Capture the cell that displays the provided text and extract its [X, Y] central coordinate. 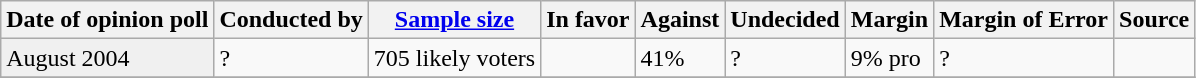
Conducted by [291, 20]
Margin [889, 20]
August 2004 [108, 58]
Date of opinion poll [108, 20]
Source [1154, 20]
Margin of Error [1024, 20]
705 likely voters [454, 58]
9% pro [889, 58]
Undecided [785, 20]
41% [680, 58]
In favor [588, 20]
Sample size [454, 20]
Against [680, 20]
